Find where the given text appears and provide that cell's center as [X, Y] coordinate. 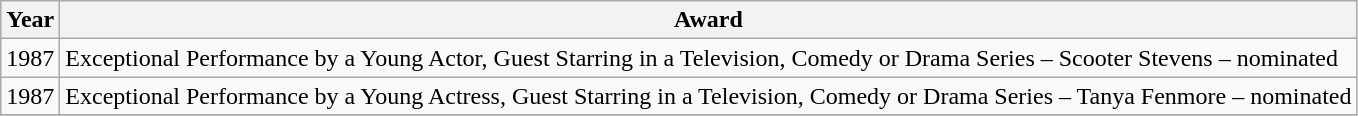
Award [708, 20]
Exceptional Performance by a Young Actress, Guest Starring in a Television, Comedy or Drama Series – Tanya Fenmore – nominated [708, 96]
Exceptional Performance by a Young Actor, Guest Starring in a Television, Comedy or Drama Series – Scooter Stevens – nominated [708, 58]
Year [30, 20]
